Capture the cell that displays the provided text and extract its (X, Y) central coordinate. 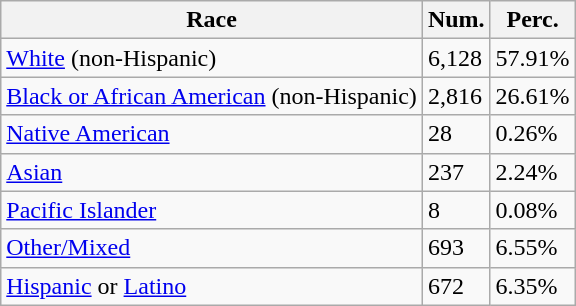
6,128 (456, 58)
Black or African American (non-Hispanic) (212, 96)
672 (456, 286)
0.08% (532, 210)
Perc. (532, 20)
White (non-Hispanic) (212, 58)
Native American (212, 134)
26.61% (532, 96)
Pacific Islander (212, 210)
Other/Mixed (212, 248)
Num. (456, 20)
28 (456, 134)
Asian (212, 172)
57.91% (532, 58)
693 (456, 248)
6.55% (532, 248)
6.35% (532, 286)
Race (212, 20)
0.26% (532, 134)
2.24% (532, 172)
2,816 (456, 96)
8 (456, 210)
237 (456, 172)
Hispanic or Latino (212, 286)
